Output the (X, Y) coordinate of the center of the cell containing the given text.  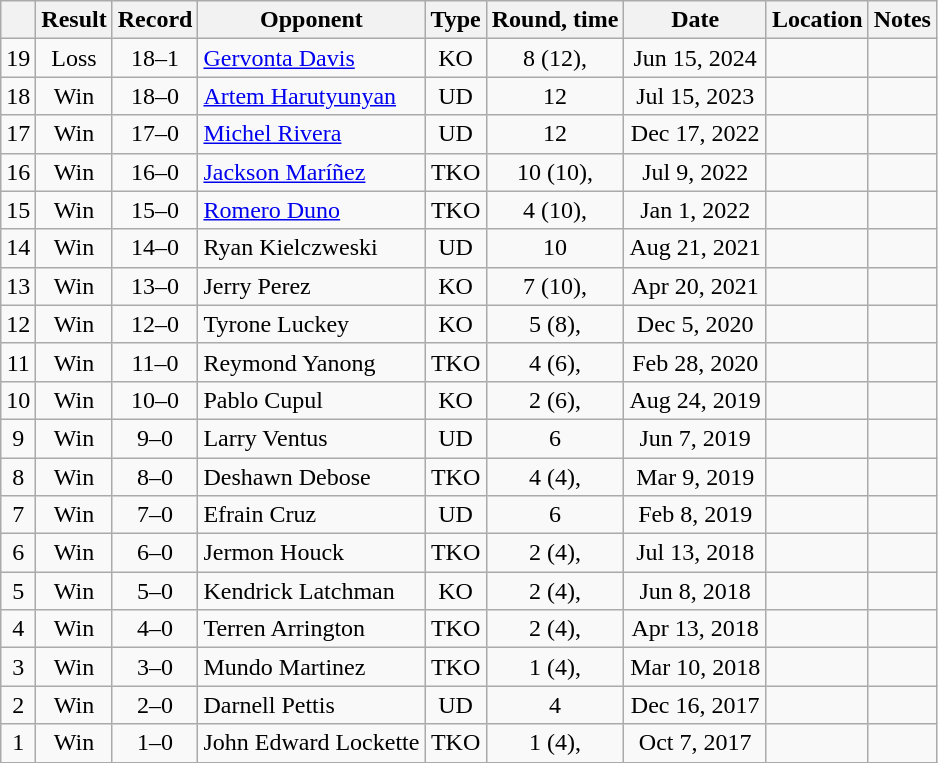
10–0 (155, 400)
Record (155, 20)
9 (18, 438)
7 (18, 515)
Aug 21, 2021 (695, 248)
9–0 (155, 438)
Round, time (555, 20)
Jun 8, 2018 (695, 591)
Notes (902, 20)
14–0 (155, 248)
Feb 28, 2020 (695, 362)
Mundo Martinez (312, 667)
Jun 7, 2019 (695, 438)
Jul 15, 2023 (695, 96)
16–0 (155, 172)
2 (6), (555, 400)
Apr 13, 2018 (695, 629)
17 (18, 134)
Mar 9, 2019 (695, 477)
Type (456, 20)
Jul 13, 2018 (695, 553)
1–0 (155, 743)
15 (18, 210)
8 (12), (555, 58)
Jerry Perez (312, 286)
Michel Rivera (312, 134)
4 (4), (555, 477)
4 (10), (555, 210)
Terren Arrington (312, 629)
2–0 (155, 705)
Dec 16, 2017 (695, 705)
13 (18, 286)
3–0 (155, 667)
Jermon Houck (312, 553)
12–0 (155, 324)
17–0 (155, 134)
John Edward Lockette (312, 743)
Aug 24, 2019 (695, 400)
Jan 1, 2022 (695, 210)
Jackson Maríñez (312, 172)
Dec 17, 2022 (695, 134)
11–0 (155, 362)
Location (817, 20)
8 (18, 477)
Oct 7, 2017 (695, 743)
Ryan Kielczweski (312, 248)
3 (18, 667)
Deshawn Debose (312, 477)
Larry Ventus (312, 438)
Pablo Cupul (312, 400)
7–0 (155, 515)
Result (74, 20)
4 (6), (555, 362)
Date (695, 20)
Apr 20, 2021 (695, 286)
6–0 (155, 553)
Darnell Pettis (312, 705)
18 (18, 96)
16 (18, 172)
14 (18, 248)
Romero Duno (312, 210)
18–1 (155, 58)
Feb 8, 2019 (695, 515)
18–0 (155, 96)
2 (18, 705)
4–0 (155, 629)
1 (18, 743)
Mar 10, 2018 (695, 667)
Artem Harutyunyan (312, 96)
Jul 9, 2022 (695, 172)
5 (8), (555, 324)
Efrain Cruz (312, 515)
19 (18, 58)
Tyrone Luckey (312, 324)
15–0 (155, 210)
Reymond Yanong (312, 362)
Dec 5, 2020 (695, 324)
5 (18, 591)
8–0 (155, 477)
Jun 15, 2024 (695, 58)
Kendrick Latchman (312, 591)
13–0 (155, 286)
5–0 (155, 591)
11 (18, 362)
Loss (74, 58)
10 (10), (555, 172)
Gervonta Davis (312, 58)
Opponent (312, 20)
7 (10), (555, 286)
